Find where the given text appears and provide that cell's center as [X, Y] coordinate. 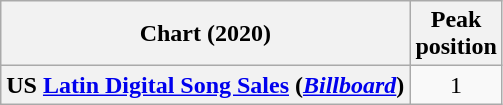
Chart (2020) [206, 34]
US Latin Digital Song Sales (Billboard) [206, 85]
1 [456, 85]
Peakposition [456, 34]
